Provide the [X, Y] coordinate of the cell's center where the given text is located.  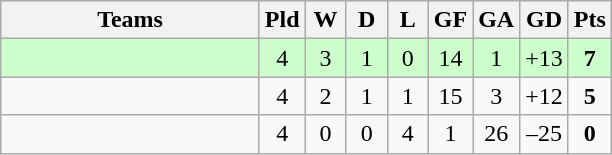
–25 [544, 134]
5 [590, 96]
2 [326, 96]
+13 [544, 58]
Pld [282, 20]
Teams [130, 20]
GF [450, 20]
15 [450, 96]
GA [496, 20]
Pts [590, 20]
W [326, 20]
+12 [544, 96]
7 [590, 58]
L [408, 20]
D [366, 20]
14 [450, 58]
GD [544, 20]
26 [496, 134]
